Scan for the cell matching the given text and deliver its (X, Y) coordinate at center. 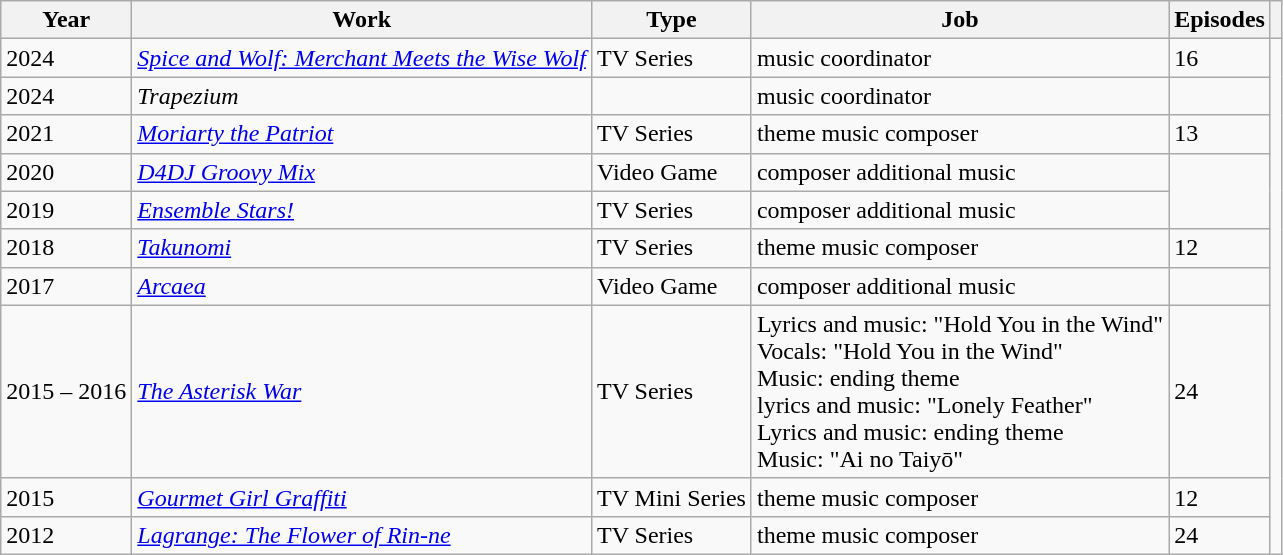
TV Mini Series (671, 497)
The Asterisk War (362, 392)
2020 (66, 172)
2021 (66, 134)
2015 (66, 497)
Lagrange: The Flower of Rin-ne (362, 535)
2019 (66, 210)
Trapezium (362, 96)
Gourmet Girl Graffiti (362, 497)
Arcaea (362, 286)
Type (671, 20)
D4DJ Groovy Mix (362, 172)
Year (66, 20)
2018 (66, 248)
2012 (66, 535)
Spice and Wolf: Merchant Meets the Wise Wolf (362, 58)
Ensemble Stars! (362, 210)
13 (1220, 134)
2017 (66, 286)
Episodes (1220, 20)
Job (960, 20)
Takunomi (362, 248)
Moriarty the Patriot (362, 134)
2015 – 2016 (66, 392)
16 (1220, 58)
Work (362, 20)
